Extract the [x, y] coordinate from the center of the cell holding the provided text.  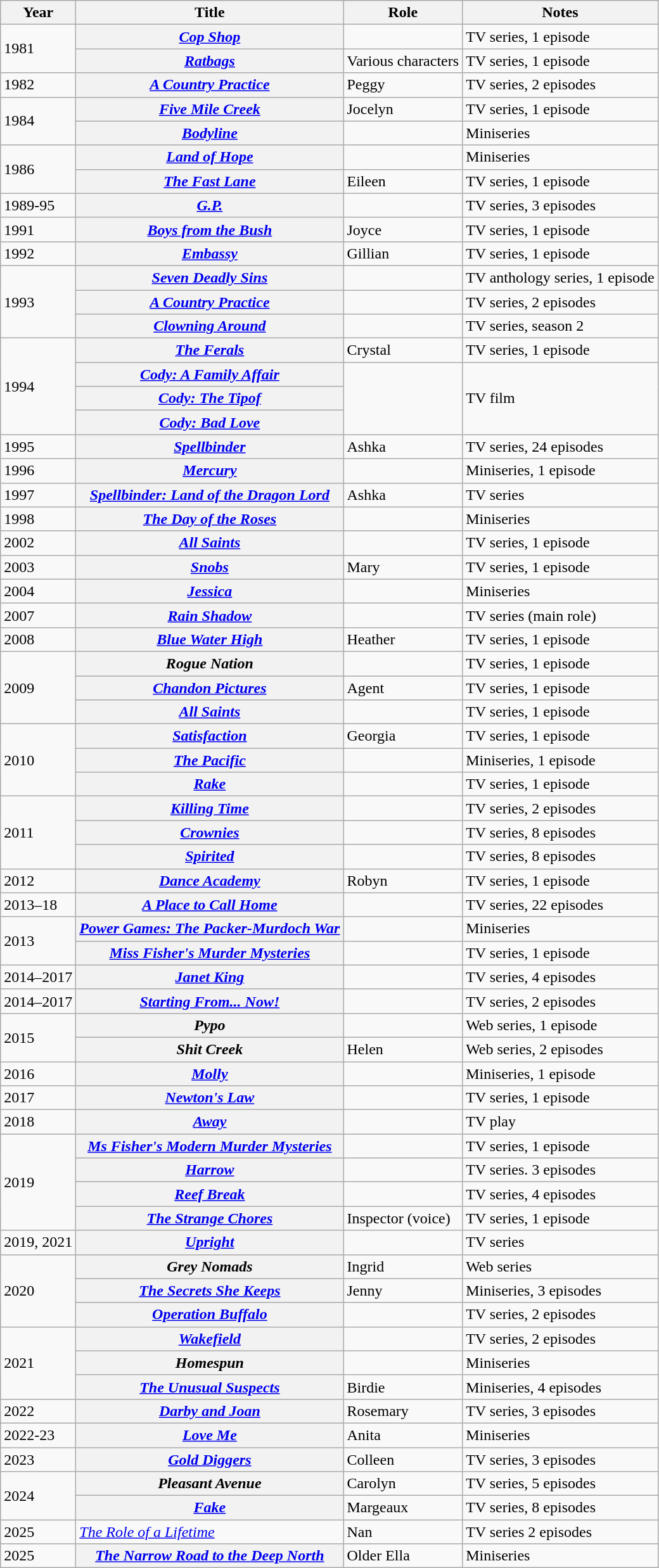
2008 [38, 639]
2015 [38, 1037]
Rosemary [403, 1411]
2002 [38, 543]
Clowning Around [210, 326]
TV anthology series, 1 episode [560, 277]
Colleen [403, 1459]
The Strange Chores [210, 1218]
Helen [403, 1049]
Reef Break [210, 1194]
TV series, 5 episodes [560, 1484]
Ms Fisher's Modern Murder Mysteries [210, 1146]
TV series, 24 episodes [560, 447]
Cody: A Family Affair [210, 374]
Power Games: The Packer-Murdoch War [210, 929]
Agent [403, 687]
1982 [38, 85]
Crownies [210, 832]
2019 [38, 1182]
Anita [403, 1435]
2012 [38, 881]
1996 [38, 471]
2004 [38, 591]
Joyce [403, 229]
2016 [38, 1074]
Land of Hope [210, 157]
2018 [38, 1122]
TV series 2 episodes [560, 1532]
The Day of the Roses [210, 519]
TV series, season 2 [560, 326]
Starting From... Now! [210, 1001]
Dance Academy [210, 881]
Role [403, 13]
Love Me [210, 1435]
Eileen [403, 181]
1994 [38, 386]
Snobs [210, 567]
2009 [38, 687]
Grey Nomads [210, 1266]
2020 [38, 1291]
Ingrid [403, 1266]
Year [38, 13]
Homespun [210, 1363]
Various characters [403, 61]
Georgia [403, 736]
2011 [38, 832]
Molly [210, 1074]
2022 [38, 1411]
1984 [38, 121]
Darby and Joan [210, 1411]
The Secrets She Keeps [210, 1291]
Inspector (voice) [403, 1218]
The Pacific [210, 760]
2007 [38, 615]
1995 [38, 447]
Cop Shop [210, 37]
Five Mile Creek [210, 109]
Nan [403, 1532]
Carolyn [403, 1484]
2019, 2021 [38, 1242]
TV film [560, 398]
Peggy [403, 85]
2017 [38, 1098]
2003 [38, 567]
2013 [38, 941]
Fake [210, 1508]
Mercury [210, 471]
Pypo [210, 1025]
2013–18 [38, 905]
1989-95 [38, 205]
Rake [210, 784]
Satisfaction [210, 736]
1991 [38, 229]
TV play [560, 1122]
Ratbags [210, 61]
Janet King [210, 977]
The Narrow Road to the Deep North [210, 1556]
Shit Creek [210, 1049]
Harrow [210, 1170]
Blue Water High [210, 639]
Boys from the Bush [210, 229]
TV series. 3 episodes [560, 1170]
The Unusual Suspects [210, 1387]
The Ferals [210, 350]
Pleasant Avenue [210, 1484]
Seven Deadly Sins [210, 277]
Gold Diggers [210, 1459]
Web series, 1 episode [560, 1025]
Upright [210, 1242]
Away [210, 1122]
Spirited [210, 857]
A Place to Call Home [210, 905]
The Role of a Lifetime [210, 1532]
Embassy [210, 253]
Web series [560, 1266]
2022-23 [38, 1435]
1998 [38, 519]
Bodyline [210, 133]
2010 [38, 760]
Gillian [403, 253]
The Fast Lane [210, 181]
Spellbinder: Land of the Dragon Lord [210, 495]
TV series, 22 episodes [560, 905]
Miniseries, 3 episodes [560, 1291]
1997 [38, 495]
1992 [38, 253]
Rain Shadow [210, 615]
TV series (main role) [560, 615]
G.P. [210, 205]
Notes [560, 13]
Heather [403, 639]
Rogue Nation [210, 663]
Killing Time [210, 808]
Wakefield [210, 1339]
Web series, 2 episodes [560, 1049]
Operation Buffalo [210, 1315]
1986 [38, 169]
Margeaux [403, 1508]
Cody: Bad Love [210, 423]
Jocelyn [403, 109]
Birdie [403, 1387]
Cody: The Tipof [210, 398]
1993 [38, 302]
Robyn [403, 881]
1981 [38, 49]
Spellbinder [210, 447]
2021 [38, 1363]
Crystal [403, 350]
Older Ella [403, 1556]
Mary [403, 567]
Chandon Pictures [210, 687]
Jessica [210, 591]
2023 [38, 1459]
Miss Fisher's Murder Mysteries [210, 953]
2024 [38, 1496]
Miniseries, 4 episodes [560, 1387]
Newton's Law [210, 1098]
Title [210, 13]
Jenny [403, 1291]
